Search for the cell housing the specified text and yield its (X, Y) center coordinate. 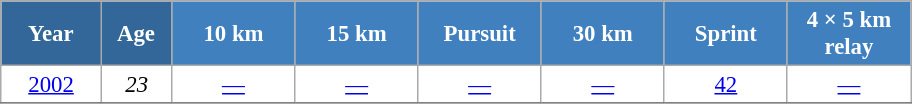
Age (136, 34)
30 km (602, 34)
Sprint (726, 34)
42 (726, 85)
15 km (356, 34)
Year (52, 34)
Pursuit (480, 34)
23 (136, 85)
10 km (234, 34)
4 × 5 km relay (848, 34)
2002 (52, 85)
